From the cell containing the given text, extract its center point as [X, Y] coordinate. 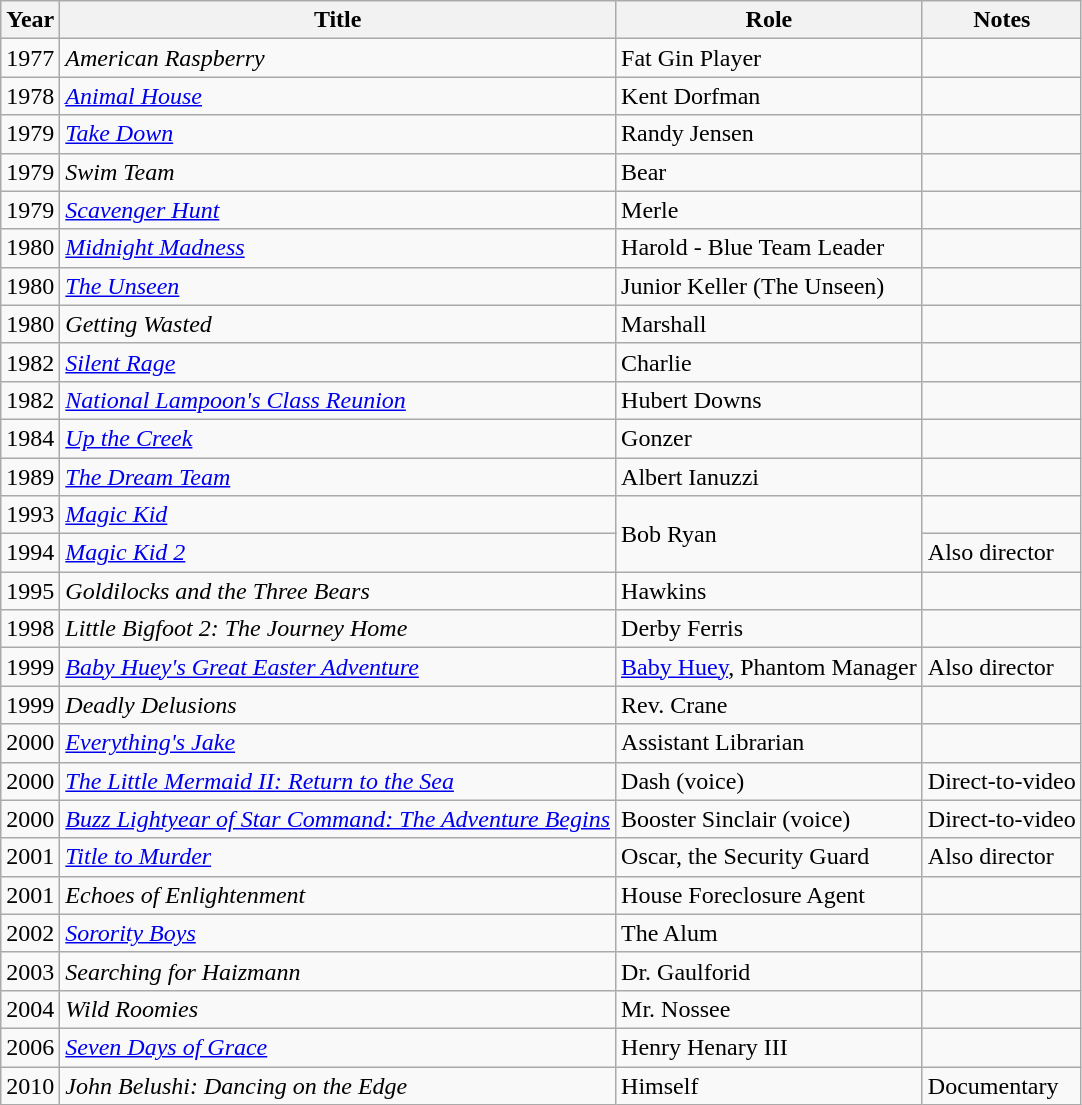
Searching for Haizmann [338, 971]
Take Down [338, 134]
Magic Kid 2 [338, 553]
Baby Huey's Great Easter Adventure [338, 667]
The Little Mermaid II: Return to the Sea [338, 781]
Dash (voice) [770, 781]
John Belushi: Dancing on the Edge [338, 1085]
Bob Ryan [770, 534]
1989 [30, 477]
Up the Creek [338, 438]
Himself [770, 1085]
1993 [30, 515]
Hawkins [770, 591]
National Lampoon's Class Reunion [338, 400]
Kent Dorfman [770, 96]
Albert Ianuzzi [770, 477]
Oscar, the Security Guard [770, 857]
2004 [30, 1009]
Marshall [770, 324]
Title [338, 20]
2010 [30, 1085]
Dr. Gaulforid [770, 971]
American Raspberry [338, 58]
Getting Wasted [338, 324]
Wild Roomies [338, 1009]
The Dream Team [338, 477]
Booster Sinclair (voice) [770, 819]
Charlie [770, 362]
Swim Team [338, 172]
1977 [30, 58]
Seven Days of Grace [338, 1047]
Sorority Boys [338, 933]
Bear [770, 172]
2002 [30, 933]
1995 [30, 591]
Silent Rage [338, 362]
Midnight Madness [338, 248]
Fat Gin Player [770, 58]
Mr. Nossee [770, 1009]
The Alum [770, 933]
Documentary [1002, 1085]
Buzz Lightyear of Star Command: The Adventure Begins [338, 819]
2003 [30, 971]
Magic Kid [338, 515]
The Unseen [338, 286]
1978 [30, 96]
Role [770, 20]
Assistant Librarian [770, 743]
Rev. Crane [770, 705]
Hubert Downs [770, 400]
Echoes of Enlightenment [338, 895]
Gonzer [770, 438]
Merle [770, 210]
Little Bigfoot 2: The Journey Home [338, 629]
Harold - Blue Team Leader [770, 248]
1998 [30, 629]
1994 [30, 553]
Deadly Delusions [338, 705]
Randy Jensen [770, 134]
Title to Murder [338, 857]
Everything's Jake [338, 743]
Derby Ferris [770, 629]
Notes [1002, 20]
Scavenger Hunt [338, 210]
2006 [30, 1047]
Animal House [338, 96]
Junior Keller (The Unseen) [770, 286]
House Foreclosure Agent [770, 895]
Year [30, 20]
Baby Huey, Phantom Manager [770, 667]
Henry Henary III [770, 1047]
Goldilocks and the Three Bears [338, 591]
1984 [30, 438]
